Determine the [x, y] coordinate at the center of the cell enclosing the given text.  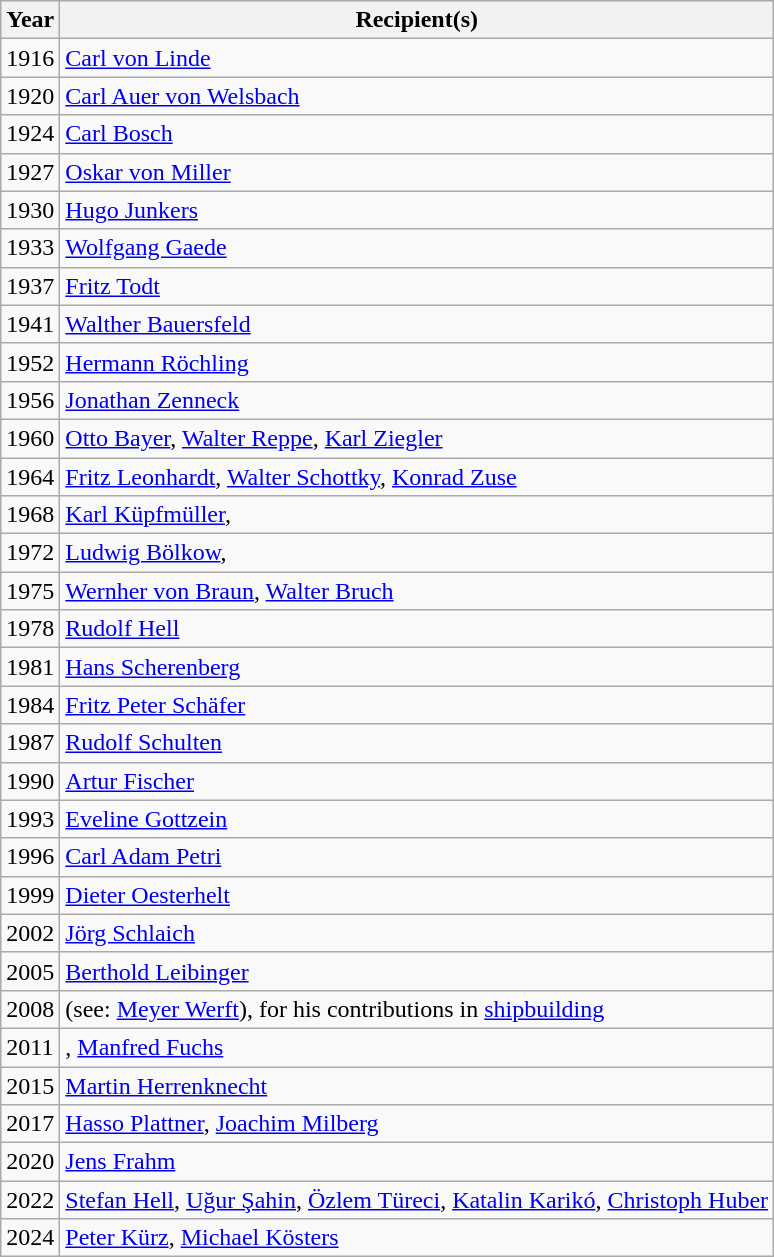
Walther Bauersfeld [417, 324]
1964 [30, 477]
Hasso Plattner, Joachim Milberg [417, 1124]
Peter Kürz, Michael Kösters [417, 1238]
(see: Meyer Werft), for his contributions in shipbuilding [417, 1009]
1993 [30, 819]
1933 [30, 248]
Berthold Leibinger [417, 971]
Martin Herrenknecht [417, 1085]
Wernher von Braun, Walter Bruch [417, 591]
1981 [30, 667]
2005 [30, 971]
Karl Küpfmüller, [417, 515]
Hugo Junkers [417, 210]
2002 [30, 933]
2015 [30, 1085]
1916 [30, 58]
Fritz Todt [417, 286]
Otto Bayer, Walter Reppe, Karl Ziegler [417, 438]
Jens Frahm [417, 1162]
2020 [30, 1162]
1952 [30, 362]
1956 [30, 400]
2022 [30, 1200]
2008 [30, 1009]
1972 [30, 553]
Carl Auer von Welsbach [417, 96]
1978 [30, 629]
1975 [30, 591]
Dieter Oesterhelt [417, 895]
1999 [30, 895]
Fritz Peter Schäfer [417, 705]
Oskar von Miller [417, 172]
1984 [30, 705]
Carl von Linde [417, 58]
Eveline Gottzein [417, 819]
1927 [30, 172]
1930 [30, 210]
1920 [30, 96]
1968 [30, 515]
1990 [30, 781]
Jonathan Zenneck [417, 400]
Rudolf Hell [417, 629]
1987 [30, 743]
, Manfred Fuchs [417, 1047]
Rudolf Schulten [417, 743]
Year [30, 20]
Stefan Hell, Uğur Şahin, Özlem Türeci, Katalin Karikó, Christoph Huber [417, 1200]
2011 [30, 1047]
1937 [30, 286]
Recipient(s) [417, 20]
2017 [30, 1124]
Carl Adam Petri [417, 857]
Hans Scherenberg [417, 667]
Artur Fischer [417, 781]
Hermann Röchling [417, 362]
1960 [30, 438]
Jörg Schlaich [417, 933]
1941 [30, 324]
Carl Bosch [417, 134]
1924 [30, 134]
1996 [30, 857]
Ludwig Bölkow, [417, 553]
Wolfgang Gaede [417, 248]
Fritz Leonhardt, Walter Schottky, Konrad Zuse [417, 477]
2024 [30, 1238]
